Capture the cell that displays the provided text and extract its (x, y) central coordinate. 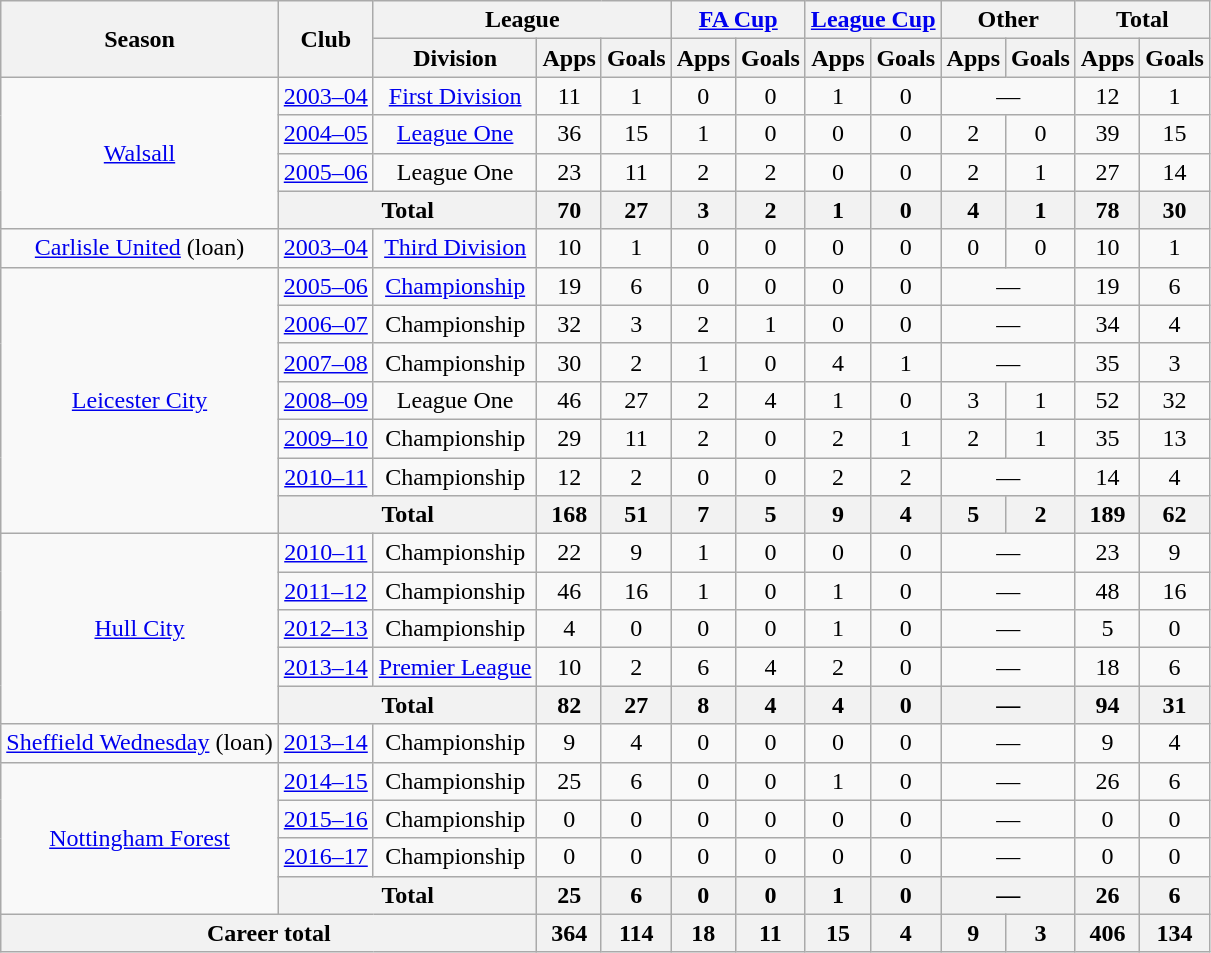
Nottingham Forest (140, 838)
364 (569, 933)
31 (1175, 705)
29 (569, 438)
2011–12 (326, 591)
2009–10 (326, 438)
39 (1107, 134)
2014–15 (326, 781)
48 (1107, 591)
Leicester City (140, 400)
51 (636, 515)
League (522, 20)
Premier League (455, 667)
Season (140, 39)
34 (1107, 324)
Sheffield Wednesday (loan) (140, 743)
7 (703, 515)
2012–13 (326, 629)
Hull City (140, 629)
94 (1107, 705)
36 (569, 134)
2004–05 (326, 134)
Carlisle United (loan) (140, 248)
2007–08 (326, 362)
114 (636, 933)
FA Cup (738, 20)
82 (569, 705)
Career total (269, 933)
52 (1107, 400)
13 (1175, 438)
2015–16 (326, 819)
189 (1107, 515)
62 (1175, 515)
8 (703, 705)
406 (1107, 933)
2008–09 (326, 400)
22 (569, 553)
2016–17 (326, 857)
78 (1107, 210)
70 (569, 210)
Other (1008, 20)
Walsall (140, 153)
Club (326, 39)
134 (1175, 933)
Division (455, 58)
First Division (455, 96)
Third Division (455, 248)
League Cup (873, 20)
168 (569, 515)
2006–07 (326, 324)
